Scan for the cell matching the given text and deliver its [x, y] coordinate at center. 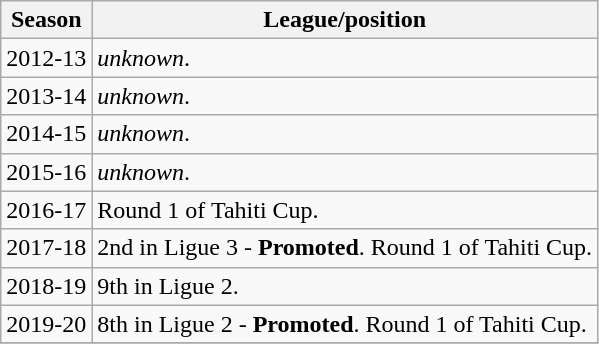
2nd in Ligue 3 - Promoted. Round 1 of Tahiti Cup. [345, 248]
Season [46, 20]
2018-19 [46, 286]
2014-15 [46, 134]
2019-20 [46, 324]
2015-16 [46, 172]
League/position [345, 20]
9th in Ligue 2. [345, 286]
8th in Ligue 2 - Promoted. Round 1 of Tahiti Cup. [345, 324]
2013-14 [46, 96]
2012-13 [46, 58]
2016-17 [46, 210]
Round 1 of Tahiti Cup. [345, 210]
2017-18 [46, 248]
